Determine the [X, Y] coordinate at the center of the cell enclosing the given text.  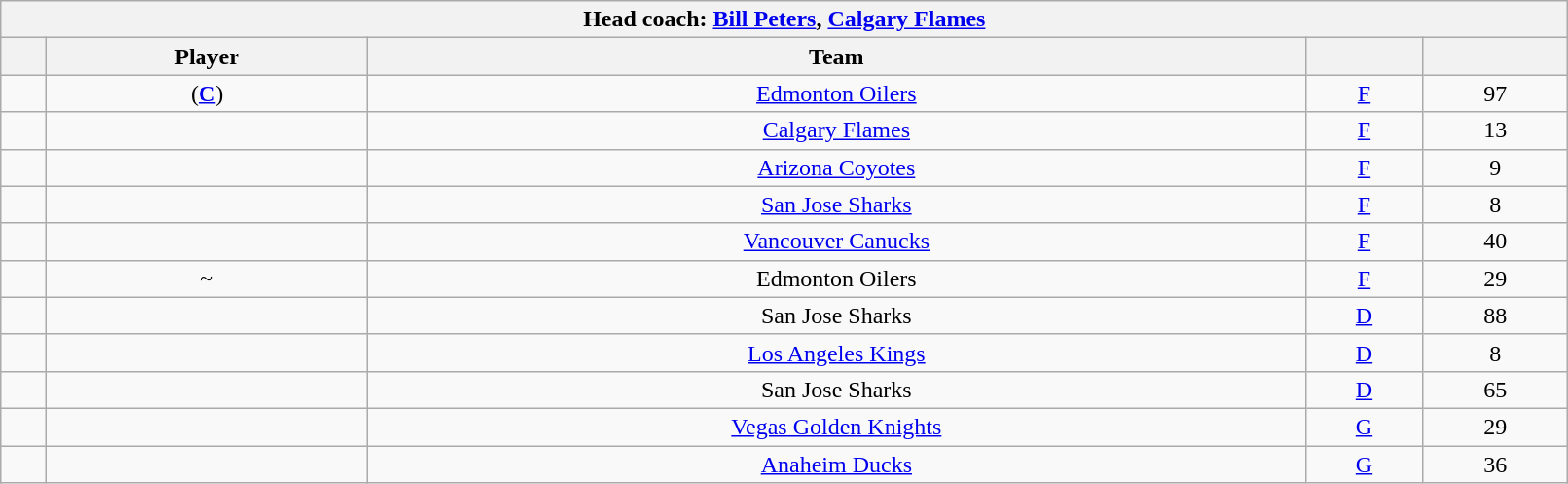
Player [207, 56]
Head coach: Bill Peters, Calgary Flames [784, 19]
36 [1495, 465]
13 [1495, 130]
(C) [207, 93]
88 [1495, 316]
40 [1495, 242]
97 [1495, 93]
65 [1495, 390]
Team [836, 56]
Vegas Golden Knights [836, 427]
Calgary Flames [836, 130]
Arizona Coyotes [836, 168]
Vancouver Canucks [836, 242]
Los Angeles Kings [836, 353]
~ [207, 279]
Anaheim Ducks [836, 465]
9 [1495, 168]
